Identify which cell holds the provided text, then report its (x, y) central coordinate. 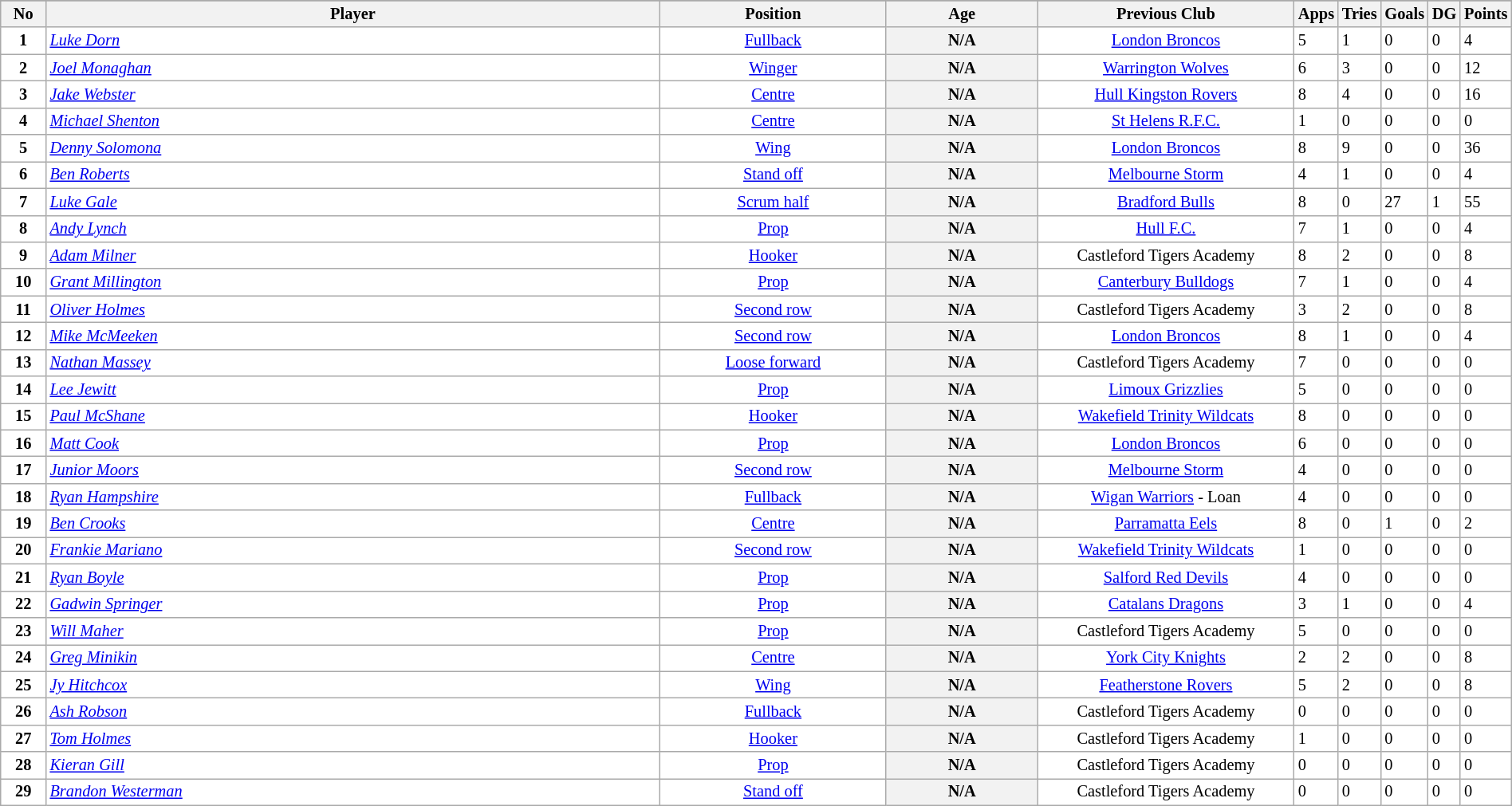
Scrum half (773, 202)
Limoux Grizzlies (1166, 390)
18 (24, 497)
Winger (773, 68)
Jy Hitchcox (353, 685)
10 (24, 282)
York City Knights (1166, 658)
Bradford Bulls (1166, 202)
Adam Milner (353, 255)
Kieran Gill (353, 765)
Points (1486, 14)
55 (1486, 202)
26 (24, 711)
Wigan Warriors - Loan (1166, 497)
Catalans Dragons (1166, 604)
Tries (1359, 14)
28 (24, 765)
Loose forward (773, 363)
19 (24, 524)
No (24, 14)
14 (24, 390)
Age (962, 14)
Lee Jewitt (353, 390)
DG (1444, 14)
20 (24, 550)
Hull Kingston Rovers (1166, 94)
Previous Club (1166, 14)
Oliver Holmes (353, 309)
Nathan Massey (353, 363)
Tom Holmes (353, 738)
Greg Minikin (353, 658)
Salford Red Devils (1166, 577)
Hull F.C. (1166, 229)
Apps (1316, 14)
Jake Webster (353, 94)
Warrington Wolves (1166, 68)
Paul McShane (353, 416)
Mike McMeeken (353, 336)
24 (24, 658)
Grant Millington (353, 282)
13 (24, 363)
36 (1486, 148)
Position (773, 14)
Luke Gale (353, 202)
Michael Shenton (353, 121)
25 (24, 685)
Brandon Westerman (353, 792)
Ryan Hampshire (353, 497)
Featherstone Rovers (1166, 685)
Will Maher (353, 631)
St Helens R.F.C. (1166, 121)
Frankie Mariano (353, 550)
Luke Dorn (353, 41)
Ben Roberts (353, 175)
Matt Cook (353, 443)
Parramatta Eels (1166, 524)
29 (24, 792)
17 (24, 470)
22 (24, 604)
Junior Moors (353, 470)
Denny Solomona (353, 148)
Joel Monaghan (353, 68)
Ryan Boyle (353, 577)
Canterbury Bulldogs (1166, 282)
11 (24, 309)
Gadwin Springer (353, 604)
Andy Lynch (353, 229)
Ben Crooks (353, 524)
Goals (1404, 14)
Player (353, 14)
15 (24, 416)
23 (24, 631)
21 (24, 577)
Ash Robson (353, 711)
